Pinpoint the cell where the given text exists, returning its [X, Y] midpoint coordinate. 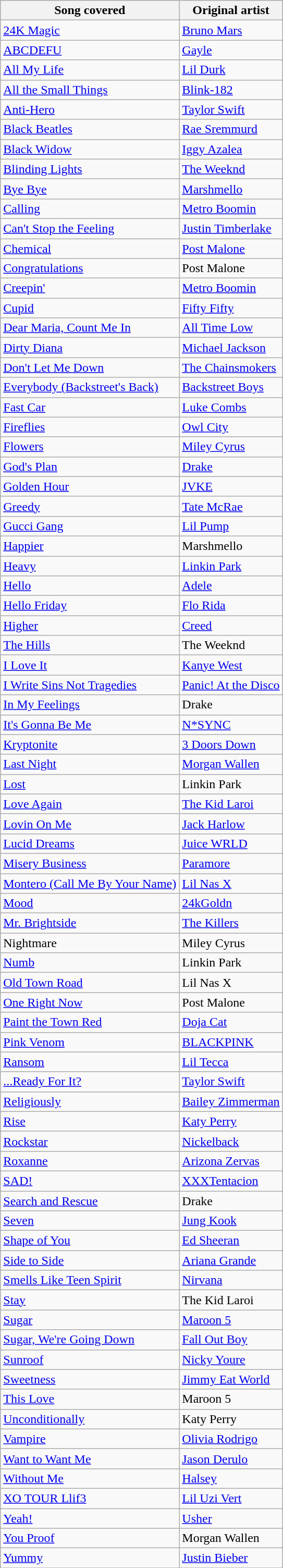
Mr. Brightside [90, 923]
24K Magic [90, 30]
Roxanne [90, 1161]
Yeah! [90, 1518]
Smells Like Teen Spirit [90, 1280]
Justin Timberlake [231, 228]
Halsey [231, 1478]
Juice WRLD [231, 843]
Nicky Youre [231, 1359]
Fast Car [90, 407]
Gucci Gang [90, 526]
Adele [231, 586]
All My Life [90, 70]
I Love It [90, 665]
XXXTentacion [231, 1181]
Michael Jackson [231, 348]
Can't Stop the Feeling [90, 228]
Black Widow [90, 149]
Search and Rescue [90, 1200]
Want to Want Me [90, 1459]
Jack Harlow [231, 824]
3 Doors Down [231, 744]
Bye Bye [90, 189]
Lovin On Me [90, 824]
Original artist [231, 10]
Dear Maria, Count Me In [90, 328]
Sugar, We're Going Down [90, 1340]
Sunroof [90, 1359]
Ariana Grande [231, 1260]
Flowers [90, 447]
Pink Venom [90, 1042]
Paint the Town Red [90, 1022]
Lil Tecca [231, 1062]
Kanye West [231, 665]
Olivia Rodrigo [231, 1439]
Hello [90, 586]
Fireflies [90, 427]
Justin Bieber [231, 1558]
Bailey Zimmerman [231, 1101]
Ed Sheeran [231, 1241]
Mood [90, 903]
ABCDEFU [90, 50]
Love Again [90, 804]
Dirty Diana [90, 348]
XO TOUR Llif3 [90, 1498]
SAD! [90, 1181]
Nickelback [231, 1141]
Stay [90, 1300]
Panic! At the Disco [231, 685]
Jung Kook [231, 1221]
Lil Durk [231, 70]
Rockstar [90, 1141]
Song covered [90, 10]
I Write Sins Not Tragedies [90, 685]
Anti-Hero [90, 109]
Black Beatles [90, 129]
All Time Low [231, 328]
Chemical [90, 249]
Jimmy Eat World [231, 1379]
Bruno Mars [231, 30]
Side to Side [90, 1260]
Owl City [231, 427]
Paramore [231, 863]
Old Town Road [90, 983]
Without Me [90, 1478]
N*SYNC [231, 725]
Don't Let Me Down [90, 367]
Backstreet Boys [231, 387]
One Right Now [90, 1002]
Blinding Lights [90, 169]
Lil Pump [231, 526]
Nightmare [90, 943]
Kryptonite [90, 744]
Happier [90, 546]
Religiously [90, 1101]
Lost [90, 784]
BLACKPINK [231, 1042]
The Hills [90, 645]
Sweetness [90, 1379]
Tate McRae [231, 506]
Everybody (Backstreet's Back) [90, 387]
Blink-182 [231, 90]
The Killers [231, 923]
Creepin' [90, 288]
Iggy Azalea [231, 149]
Yummy [90, 1558]
Seven [90, 1221]
Unconditionally [90, 1419]
Gayle [231, 50]
Congratulations [90, 268]
Calling [90, 209]
Rise [90, 1121]
Fifty Fifty [231, 308]
Numb [90, 963]
JVKE [231, 486]
Luke Combs [231, 407]
This Love [90, 1399]
In My Feelings [90, 705]
Jason Derulo [231, 1459]
Higher [90, 626]
God's Plan [90, 467]
Nirvana [231, 1280]
Ransom [90, 1062]
...Ready For It? [90, 1082]
Last Night [90, 764]
Flo Rida [231, 606]
Lil Uzi Vert [231, 1498]
Vampire [90, 1439]
Cupid [90, 308]
Heavy [90, 566]
You Proof [90, 1538]
All the Small Things [90, 90]
Misery Business [90, 863]
Arizona Zervas [231, 1161]
Golden Hour [90, 486]
24kGoldn [231, 903]
The Chainsmokers [231, 367]
Greedy [90, 506]
Usher [231, 1518]
Rae Sremmurd [231, 129]
Creed [231, 626]
Fall Out Boy [231, 1340]
Hello Friday [90, 606]
Lucid Dreams [90, 843]
Shape of You [90, 1241]
Sugar [90, 1320]
Montero (Call Me By Your Name) [90, 884]
Doja Cat [231, 1022]
It's Gonna Be Me [90, 725]
